From the cell containing the given text, extract its center point as (x, y) coordinate. 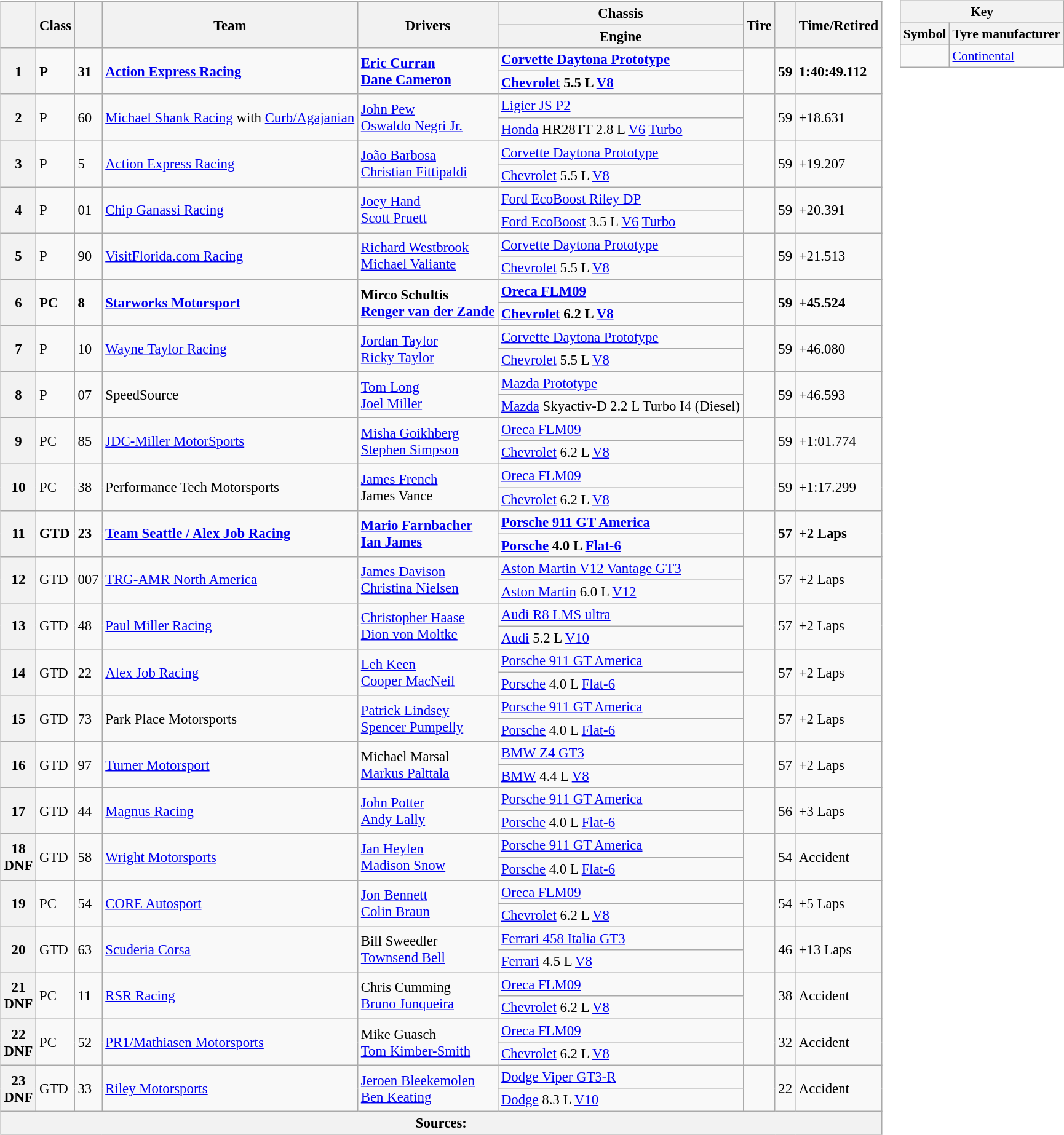
+1:17.299 (838, 487)
46 (785, 949)
15 (18, 718)
John Potter Andy Lally (427, 810)
Michael Marsal Markus Palttala (427, 765)
Patrick Lindsey Spencer Pumpelly (427, 718)
20 (18, 949)
Starworks Motorsport (230, 303)
Jordan Taylor Ricky Taylor (427, 348)
007 (89, 579)
+5 Laps (838, 904)
BMW Z4 GT3 (621, 753)
14 (18, 673)
Ligier JS P2 (621, 106)
12 (18, 579)
01 (89, 210)
Symbol (925, 34)
Misha Goikhberg Stephen Simpson (427, 441)
Ford EcoBoost Riley DP (621, 199)
João Barbosa Christian Fittipaldi (427, 164)
Dodge 8.3 L V10 (621, 1100)
58 (89, 857)
Audi R8 LMS ultra (621, 614)
Tom Long Joel Miller (427, 395)
+3 Laps (838, 810)
31 (89, 71)
+13 Laps (838, 949)
Aston Martin 6.0 L V12 (621, 591)
52 (89, 1042)
+21.513 (838, 256)
3 (18, 164)
63 (89, 949)
Jan Heylen Madison Snow (427, 857)
85 (89, 441)
+1:01.774 (838, 441)
7 (18, 348)
SpeedSource (230, 395)
Michael Shank Racing with Curb/Agajanian (230, 117)
Richard Westbrook Michael Valiante (427, 256)
Leh Keen Cooper MacNeil (427, 673)
Ferrari 4.5 L V8 (621, 961)
Key (982, 12)
Performance Tech Motorsports (230, 487)
Honda HR28TT 2.8 L V6 Turbo (621, 129)
Ferrari 458 Italia GT3 (621, 938)
JDC-Miller MotorSports (230, 441)
Tire (759, 25)
Joey Hand Scott Pruett (427, 210)
19 (18, 904)
33 (89, 1088)
+18.631 (838, 117)
Continental (1006, 56)
Chassis (621, 14)
56 (785, 810)
23 (89, 534)
PR1/Mathiasen Motorsports (230, 1042)
John Pew Oswaldo Negri Jr. (427, 117)
Time/Retired (838, 25)
Dodge Viper GT3-R (621, 1077)
Paul Miller Racing (230, 626)
RSR Racing (230, 996)
Riley Motorsports (230, 1088)
Aston Martin V12 Vantage GT3 (621, 568)
1:40:49.112 (838, 71)
07 (89, 395)
Chip Ganassi Racing (230, 210)
32 (785, 1042)
18DNF (18, 857)
Turner Motorsport (230, 765)
CORE Autosport (230, 904)
Mazda Prototype (621, 384)
97 (89, 765)
Jon Bennett Colin Braun (427, 904)
James Davison Christina Nielsen (427, 579)
Drivers (427, 25)
Tyre manufacturer (1006, 34)
23DNF (18, 1088)
13 (18, 626)
Ford EcoBoost 3.5 L V6 Turbo (621, 221)
TRG-AMR North America (230, 579)
+19.207 (838, 164)
+45.524 (838, 303)
Magnus Racing (230, 810)
Audi 5.2 L V10 (621, 638)
90 (89, 256)
Mazda Skyactiv-D 2.2 L Turbo I4 (Diesel) (621, 406)
VisitFlorida.com Racing (230, 256)
Mike Guasch Tom Kimber-Smith (427, 1042)
Alex Job Racing (230, 673)
Wayne Taylor Racing (230, 348)
Mario Farnbacher Ian James (427, 534)
22DNF (18, 1042)
Team (230, 25)
4 (18, 210)
60 (89, 117)
Bill Sweedler Townsend Bell (427, 949)
2 (18, 117)
+20.391 (838, 210)
Class (55, 25)
BMW 4.4 L V8 (621, 777)
Sources: (441, 1123)
James French James Vance (427, 487)
17 (18, 810)
6 (18, 303)
9 (18, 441)
+46.593 (838, 395)
+46.080 (838, 348)
1 (18, 71)
Chris Cumming Bruno Junqueira (427, 996)
16 (18, 765)
Eric Curran Dane Cameron (427, 71)
48 (89, 626)
Park Place Motorsports (230, 718)
73 (89, 718)
Wright Motorsports (230, 857)
Scuderia Corsa (230, 949)
Christopher Haase Dion von Moltke (427, 626)
Jeroen Bleekemolen Ben Keating (427, 1088)
Engine (621, 37)
Team Seattle / Alex Job Racing (230, 534)
21DNF (18, 996)
44 (89, 810)
Mirco Schultis Renger van der Zande (427, 303)
